Provide the [X, Y] coordinate of the cell's center where the given text is located.  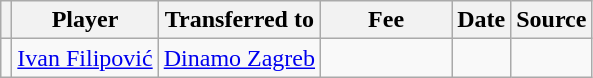
Fee [386, 20]
Player [85, 20]
Source [552, 20]
Transferred to [239, 20]
Dinamo Zagreb [239, 58]
Ivan Filipović [85, 58]
Date [482, 20]
